Capture the cell that displays the provided text and extract its (x, y) central coordinate. 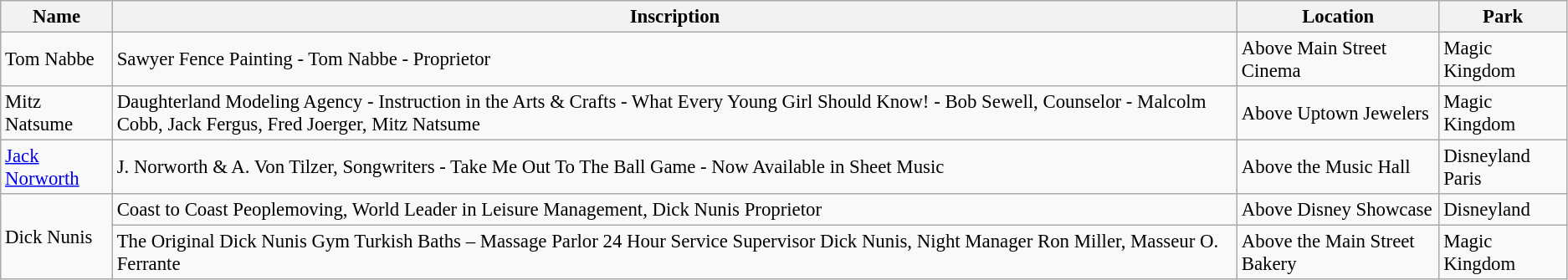
Tom Nabbe (57, 60)
Above Main Street Cinema (1339, 60)
Inscription (674, 17)
Park (1503, 17)
Above the Music Hall (1339, 167)
Location (1339, 17)
Above the Main Street Bakery (1339, 252)
The Original Dick Nunis Gym Turkish Baths – Massage Parlor 24 Hour Service Supervisor Dick Nunis, Night Manager Ron Miller, Masseur O. Ferrante (674, 252)
Mitz Natsume (57, 114)
Disneyland Paris (1503, 167)
Jack Norworth (57, 167)
Coast to Coast Peoplemoving, World Leader in Leisure Management, Dick Nunis Proprietor (674, 210)
Above Uptown Jewelers (1339, 114)
Disneyland (1503, 210)
Sawyer Fence Painting - Tom Nabbe - Proprietor (674, 60)
Name (57, 17)
Above Disney Showcase (1339, 210)
Dick Nunis (57, 237)
J. Norworth & A. Von Tilzer, Songwriters - Take Me Out To The Ball Game - Now Available in Sheet Music (674, 167)
